Return the [X, Y] coordinate for the center point of the cell that contains the specified text.  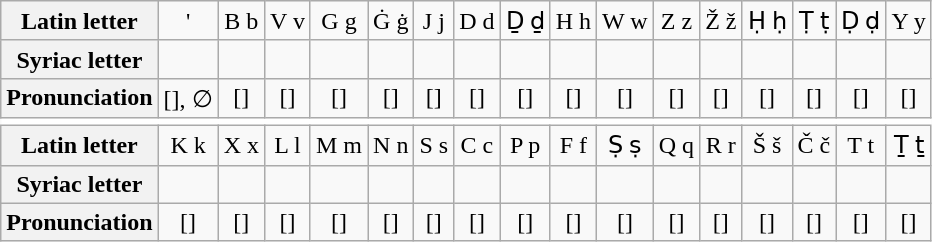
Ṣ ṣ [626, 145]
[], ∅ [188, 98]
Ṯ ṯ [909, 145]
X x [241, 145]
B b [241, 21]
Ḥ ḥ [767, 21]
F f [573, 145]
Ġ ġ [391, 21]
V v [288, 21]
Ṭ ṭ [814, 21]
L l [288, 145]
Q q [676, 145]
P p [525, 145]
T t [861, 145]
Z z [676, 21]
G g [338, 21]
Y y [909, 21]
M m [338, 145]
S s [434, 145]
' [188, 21]
K k [188, 145]
J j [434, 21]
W w [626, 21]
R r [721, 145]
N n [391, 145]
D d [477, 21]
Ḍ ḍ [861, 21]
Č č [814, 145]
H h [573, 21]
Ž ž [721, 21]
Ḏ ḏ [525, 21]
Š š [767, 145]
C c [477, 145]
